Return [x, y] of the center of cell containing provided text 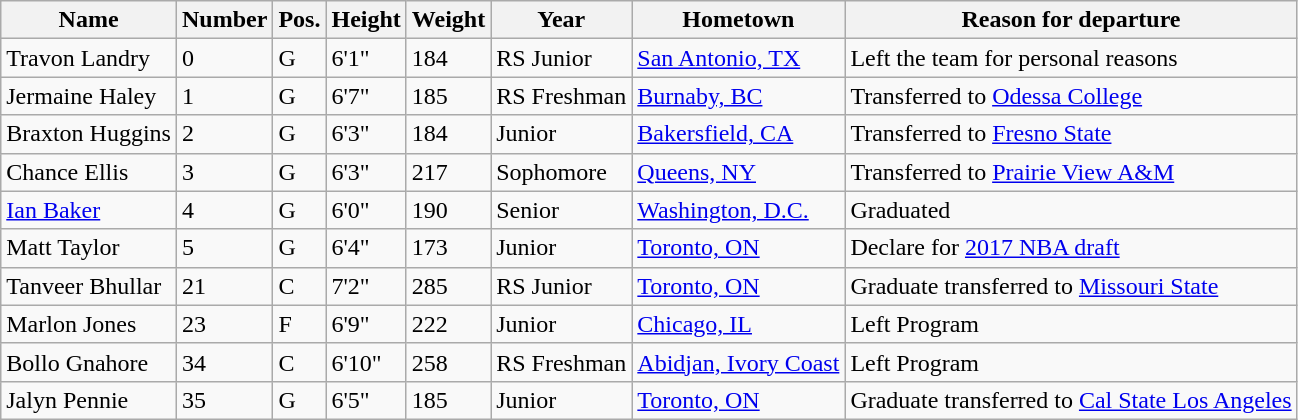
Burnaby, BC [738, 96]
Transferred to Fresno State [1071, 134]
6'5" [366, 400]
Braxton Huggins [89, 134]
0 [224, 58]
Graduate transferred to Cal State Los Angeles [1071, 400]
Name [89, 20]
Chance Ellis [89, 172]
6'9" [366, 324]
San Antonio, TX [738, 58]
Hometown [738, 20]
1 [224, 96]
35 [224, 400]
Year [562, 20]
Ian Baker [89, 210]
Graduate transferred to Missouri State [1071, 286]
217 [448, 172]
Tanveer Bhullar [89, 286]
Number [224, 20]
173 [448, 248]
Senior [562, 210]
Weight [448, 20]
Matt Taylor [89, 248]
Marlon Jones [89, 324]
6'7" [366, 96]
5 [224, 248]
Jermaine Haley [89, 96]
Pos. [300, 20]
285 [448, 286]
7'2" [366, 286]
F [300, 324]
258 [448, 362]
3 [224, 172]
Bollo Gnahore [89, 362]
Chicago, IL [738, 324]
Jalyn Pennie [89, 400]
Graduated [1071, 210]
Transferred to Odessa College [1071, 96]
21 [224, 286]
Washington, D.C. [738, 210]
Queens, NY [738, 172]
190 [448, 210]
Abidjan, Ivory Coast [738, 362]
Left the team for personal reasons [1071, 58]
34 [224, 362]
6'10" [366, 362]
Height [366, 20]
23 [224, 324]
4 [224, 210]
6'4" [366, 248]
6'1" [366, 58]
Transferred to Prairie View A&M [1071, 172]
222 [448, 324]
Travon Landry [89, 58]
2 [224, 134]
Reason for departure [1071, 20]
Declare for 2017 NBA draft [1071, 248]
Sophomore [562, 172]
6'0" [366, 210]
Bakersfield, CA [738, 134]
